From the cell containing the given text, extract its center point as [x, y] coordinate. 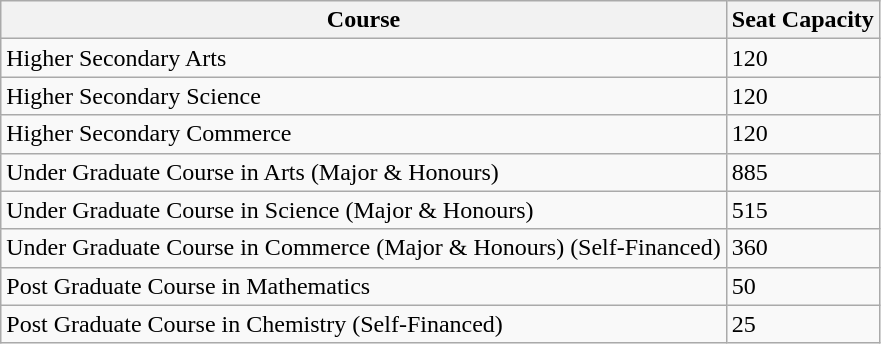
Under Graduate Course in Commerce (Major & Honours) (Self-Financed) [364, 248]
25 [802, 324]
Course [364, 20]
Post Graduate Course in Mathematics [364, 286]
Seat Capacity [802, 20]
515 [802, 210]
Under Graduate Course in Arts (Major & Honours) [364, 172]
50 [802, 286]
Higher Secondary Arts [364, 58]
360 [802, 248]
885 [802, 172]
Higher Secondary Science [364, 96]
Higher Secondary Commerce [364, 134]
Under Graduate Course in Science (Major & Honours) [364, 210]
Post Graduate Course in Chemistry (Self-Financed) [364, 324]
